Detect which cell encompasses the target text, then output its [x, y] center coordinate. 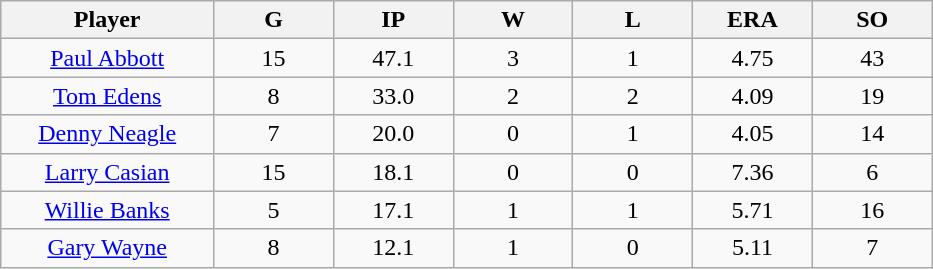
14 [872, 134]
19 [872, 96]
4.05 [753, 134]
Denny Neagle [108, 134]
33.0 [393, 96]
43 [872, 58]
7.36 [753, 172]
Player [108, 20]
5.11 [753, 248]
Larry Casian [108, 172]
5.71 [753, 210]
Willie Banks [108, 210]
47.1 [393, 58]
17.1 [393, 210]
5 [274, 210]
Paul Abbott [108, 58]
4.75 [753, 58]
16 [872, 210]
3 [513, 58]
G [274, 20]
SO [872, 20]
W [513, 20]
Tom Edens [108, 96]
4.09 [753, 96]
6 [872, 172]
18.1 [393, 172]
12.1 [393, 248]
IP [393, 20]
20.0 [393, 134]
Gary Wayne [108, 248]
ERA [753, 20]
L [633, 20]
